Identify which cell holds the provided text, then report its [x, y] central coordinate. 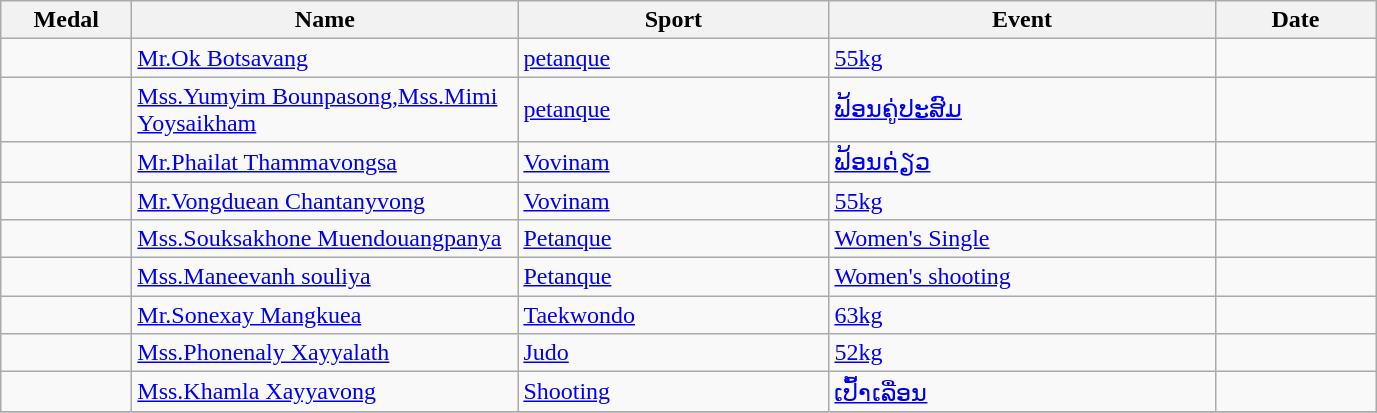
Mr.Sonexay Mangkuea [325, 315]
Mr.Ok Botsavang [325, 58]
ຟ້ອນດ່ຽວ [1022, 162]
Date [1296, 20]
Women's shooting [1022, 277]
ຟ້ອນຄູ່ປະສົມ [1022, 110]
Event [1022, 20]
Mss.Phonenaly Xayyalath [325, 353]
ເປົ້າເລື່ອນ [1022, 392]
63kg [1022, 315]
Mr.Phailat Thammavongsa [325, 162]
Shooting [674, 392]
Mss.Maneevanh souliya [325, 277]
Name [325, 20]
Mr.Vongduean Chantanyvong [325, 201]
Women's Single [1022, 239]
Medal [66, 20]
Mss.Souksakhone Muendouangpanya [325, 239]
52kg [1022, 353]
Sport [674, 20]
Mss.Yumyim Bounpasong,Mss.Mimi Yoysaikham [325, 110]
Mss.Khamla Xayyavong [325, 392]
Taekwondo [674, 315]
Judo [674, 353]
